For the text-containing cell, return its midpoint in (X, Y) coordinate format. 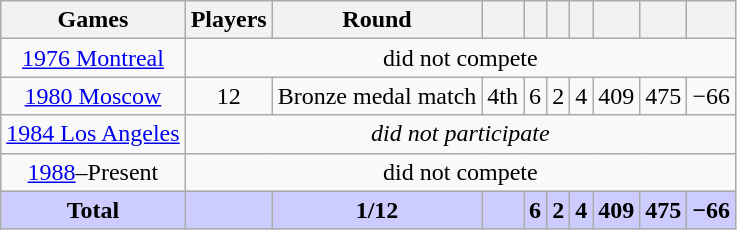
Round (377, 20)
Bronze medal match (377, 96)
4th (503, 96)
1984 Los Angeles (93, 134)
1980 Moscow (93, 96)
Games (93, 20)
1/12 (377, 210)
12 (228, 96)
1988–Present (93, 172)
Players (228, 20)
Total (93, 210)
did not participate (460, 134)
1976 Montreal (93, 58)
